Output the [x, y] coordinate of the center of the cell containing the given text.  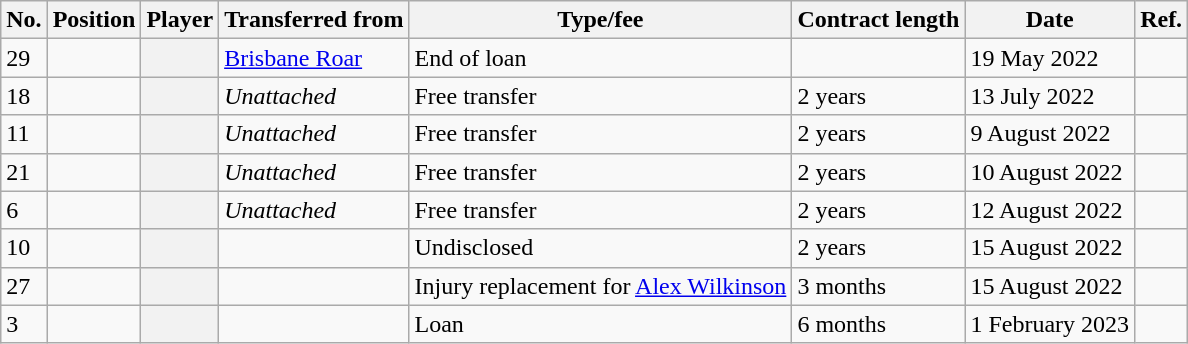
9 August 2022 [1050, 134]
27 [24, 286]
10 [24, 248]
1 February 2023 [1050, 324]
6 [24, 210]
Position [94, 20]
End of loan [600, 58]
3 [24, 324]
Transferred from [314, 20]
21 [24, 172]
6 months [878, 324]
18 [24, 96]
Type/fee [600, 20]
19 May 2022 [1050, 58]
11 [24, 134]
10 August 2022 [1050, 172]
Contract length [878, 20]
Undisclosed [600, 248]
Loan [600, 324]
Date [1050, 20]
Player [180, 20]
12 August 2022 [1050, 210]
Brisbane Roar [314, 58]
Ref. [1162, 20]
Injury replacement for Alex Wilkinson [600, 286]
No. [24, 20]
3 months [878, 286]
13 July 2022 [1050, 96]
29 [24, 58]
